Extract the (x, y) coordinate from the center of the cell holding the provided text.  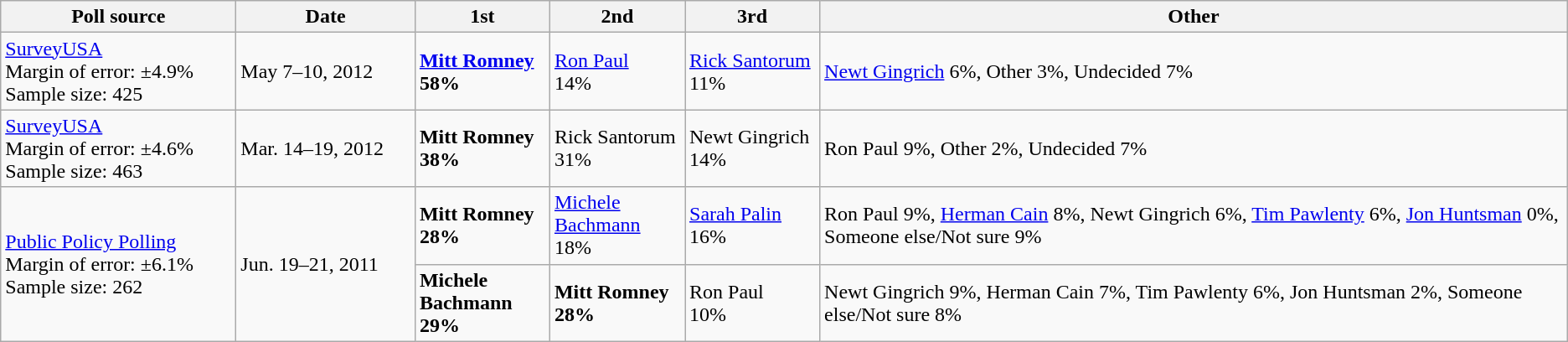
Michele Bachmann 29% (482, 303)
Newt Gingrich 14% (752, 148)
Other (1194, 17)
Rick Santorum 11% (752, 71)
May 7–10, 2012 (326, 71)
2nd (616, 17)
Newt Gingrich 6%, Other 3%, Undecided 7% (1194, 71)
Sarah Palin 16% (752, 225)
Jun. 19–21, 2011 (326, 264)
Michele Bachmann 18% (616, 225)
Date (326, 17)
Ron Paul 9%, Herman Cain 8%, Newt Gingrich 6%, Tim Pawlenty 6%, Jon Huntsman 0%, Someone else/Not sure 9% (1194, 225)
SurveyUSAMargin of error: ±4.6% Sample size: 463 (119, 148)
1st (482, 17)
Poll source (119, 17)
SurveyUSAMargin of error: ±4.9% Sample size: 425 (119, 71)
Mitt Romney 58% (482, 71)
Mar. 14–19, 2012 (326, 148)
Public Policy PollingMargin of error: ±6.1% Sample size: 262 (119, 264)
Ron Paul 14% (616, 71)
Ron Paul 10% (752, 303)
Ron Paul 9%, Other 2%, Undecided 7% (1194, 148)
3rd (752, 17)
Mitt Romney 38% (482, 148)
Newt Gingrich 9%, Herman Cain 7%, Tim Pawlenty 6%, Jon Huntsman 2%, Someone else/Not sure 8% (1194, 303)
Rick Santorum 31% (616, 148)
